Capture the cell that displays the provided text and extract its [x, y] central coordinate. 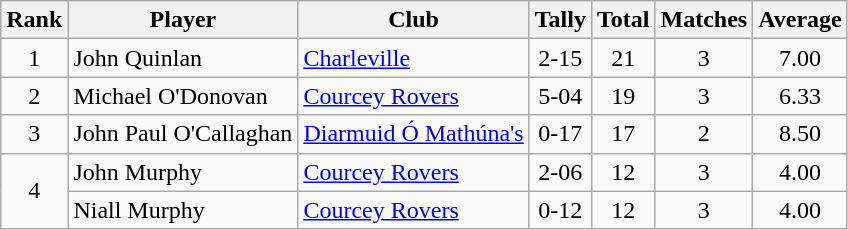
4 [34, 191]
Matches [704, 20]
Charleville [414, 58]
7.00 [800, 58]
17 [623, 134]
8.50 [800, 134]
6.33 [800, 96]
0-17 [560, 134]
Michael O'Donovan [183, 96]
1 [34, 58]
Niall Murphy [183, 210]
John Murphy [183, 172]
Tally [560, 20]
2-06 [560, 172]
John Paul O'Callaghan [183, 134]
Player [183, 20]
19 [623, 96]
2-15 [560, 58]
John Quinlan [183, 58]
Diarmuid Ó Mathúna's [414, 134]
21 [623, 58]
Rank [34, 20]
Total [623, 20]
Average [800, 20]
5-04 [560, 96]
0-12 [560, 210]
Club [414, 20]
